Search for the cell housing the specified text and yield its [X, Y] center coordinate. 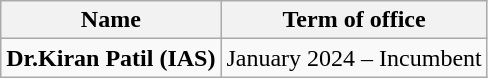
January 2024 – Incumbent [354, 58]
Term of office [354, 20]
Name [111, 20]
Dr.Kiran Patil (IAS) [111, 58]
